Pinpoint the cell where the given text exists, returning its (x, y) midpoint coordinate. 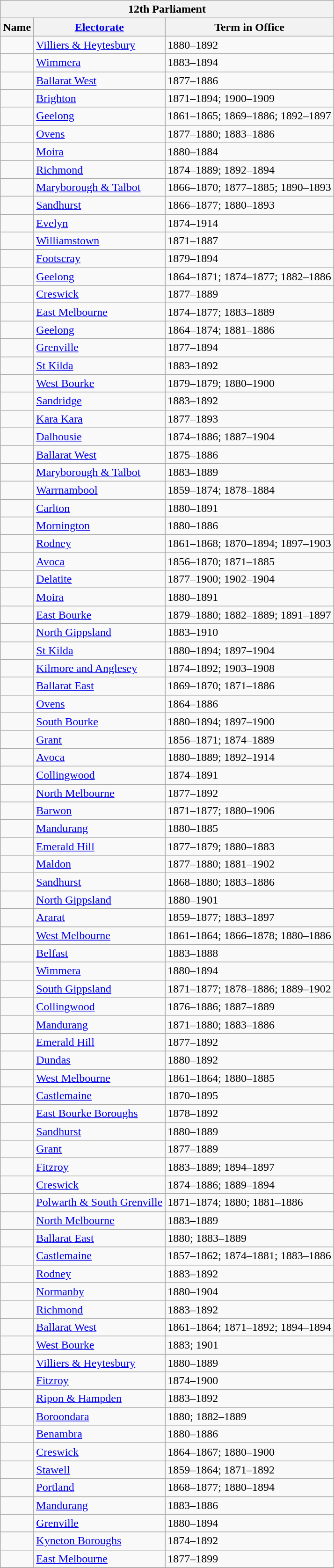
South Bourke (99, 722)
East Bourke (99, 615)
1874–1877; 1883–1889 (249, 312)
1875–1886 (249, 454)
1874–1900 (249, 1381)
1864–1867; 1880–1900 (249, 1452)
Dalhousie (99, 437)
1883–1888 (249, 953)
1859–1864; 1871–1892 (249, 1470)
Footscray (99, 259)
Polwarth & South Grenville (99, 1203)
1861–1864; 1871–1892; 1894–1894 (249, 1327)
Belfast (99, 953)
1879–1879; 1880–1900 (249, 383)
1861–1865; 1869–1886; 1892–1897 (249, 116)
Barwon (99, 811)
1871–1887 (249, 241)
1868–1877; 1880–1894 (249, 1488)
1877–1880; 1881–1902 (249, 864)
1856–1870; 1871–1885 (249, 562)
1866–1870; 1877–1885; 1890–1893 (249, 187)
1861–1864; 1880–1885 (249, 1078)
1874–1886; 1889–1894 (249, 1185)
1880; 1882–1889 (249, 1416)
1871–1874; 1880; 1881–1886 (249, 1203)
1879–1894 (249, 259)
1874–1914 (249, 223)
Portland (99, 1488)
Normanby (99, 1291)
1871–1894; 1900–1909 (249, 98)
Warrnambool (99, 490)
1870–1895 (249, 1096)
1871–1877; 1878–1886; 1889–1902 (249, 989)
1874–1886; 1887–1904 (249, 437)
Carlton (99, 508)
1880–1904 (249, 1291)
1877–1900; 1902–1904 (249, 579)
Boroondara (99, 1416)
1861–1864; 1866–1878; 1880–1886 (249, 935)
1880–1901 (249, 900)
1879–1880; 1882–1889; 1891–1897 (249, 615)
1883–1889; 1894–1897 (249, 1167)
1883; 1901 (249, 1345)
Evelyn (99, 223)
1880–1889; 1892–1914 (249, 757)
1877–1879; 1880–1883 (249, 846)
1874–1892; 1903–1908 (249, 668)
1880; 1883–1889 (249, 1238)
Kyneton Boroughs (99, 1541)
1877–1880; 1883–1886 (249, 134)
1880–1894; 1897–1900 (249, 722)
1878–1892 (249, 1114)
Dundas (99, 1060)
1883–1894 (249, 63)
1868–1880; 1883–1886 (249, 882)
1880–1884 (249, 152)
1880–1894; 1897–1904 (249, 650)
1883–1886 (249, 1505)
1866–1877; 1880–1893 (249, 205)
1880–1885 (249, 829)
1871–1877; 1880–1906 (249, 811)
1861–1868; 1870–1894; 1897–1903 (249, 544)
Stawell (99, 1470)
South Gippsland (99, 989)
Benambra (99, 1434)
Maldon (99, 864)
1857–1862; 1874–1881; 1883–1886 (249, 1256)
East Bourke Boroughs (99, 1114)
Kara Kara (99, 419)
1859–1877; 1883–1897 (249, 918)
Sandridge (99, 401)
1856–1871; 1874–1889 (249, 739)
Williamstown (99, 241)
1864–1874; 1881–1886 (249, 330)
1859–1874; 1878–1884 (249, 490)
Kilmore and Anglesey (99, 668)
Ripon & Hampden (99, 1399)
Delatite (99, 579)
Ararat (99, 918)
1874–1892 (249, 1541)
Term in Office (249, 27)
1874–1891 (249, 775)
1871–1880; 1883–1886 (249, 1024)
1877–1893 (249, 419)
Electorate (99, 27)
12th Parliament (167, 9)
Name (17, 27)
Brighton (99, 98)
Mornington (99, 526)
1864–1871; 1874–1877; 1882–1886 (249, 277)
1883–1910 (249, 633)
1874–1889; 1892–1894 (249, 169)
1876–1886; 1887–1889 (249, 1006)
1877–1894 (249, 348)
1864–1886 (249, 704)
1869–1870; 1871–1886 (249, 686)
1877–1886 (249, 80)
1877–1899 (249, 1559)
